Extract the (X, Y) coordinate from the center of the cell holding the provided text.  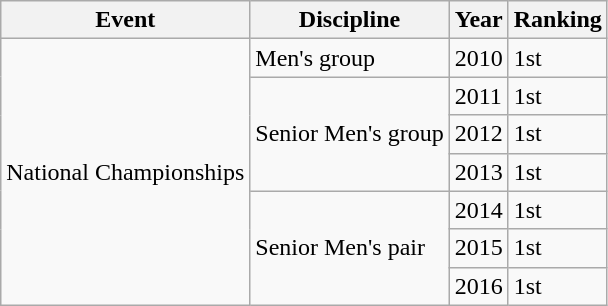
2010 (478, 58)
2014 (478, 210)
Senior Men's group (350, 134)
Discipline (350, 20)
2015 (478, 248)
2011 (478, 96)
Year (478, 20)
Event (126, 20)
National Championships (126, 172)
Men's group (350, 58)
Ranking (558, 20)
2012 (478, 134)
2013 (478, 172)
2016 (478, 286)
Senior Men's pair (350, 248)
